Find where the given text appears and provide that cell's center as [x, y] coordinate. 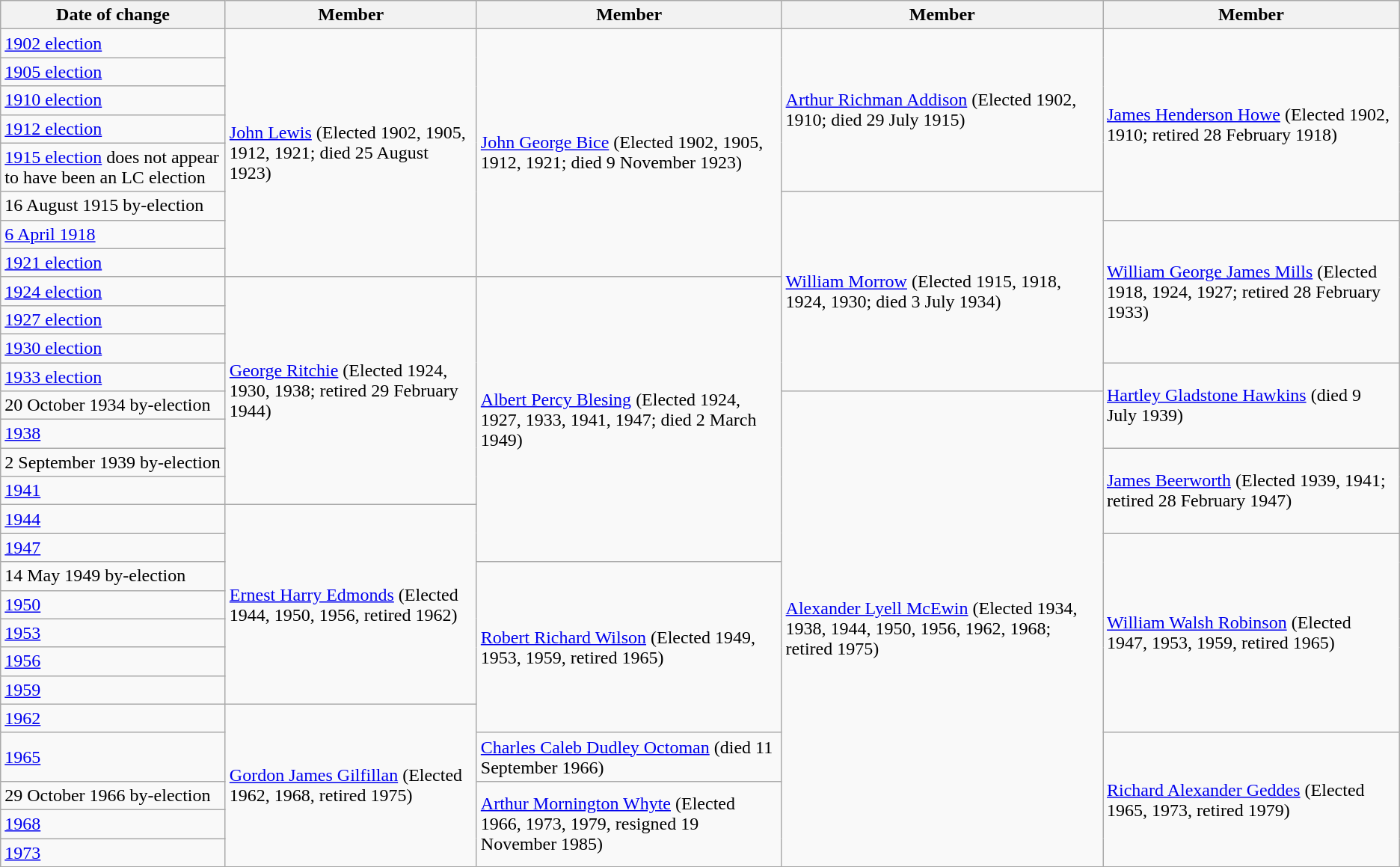
Hartley Gladstone Hawkins (died 9 July 1939) [1250, 405]
Alexander Lyell McEwin (Elected 1934, 1938, 1944, 1950, 1956, 1962, 1968; retired 1975) [942, 629]
1921 election [114, 263]
29 October 1966 by-election [114, 795]
1912 election [114, 129]
1938 [114, 434]
William George James Mills (Elected 1918, 1924, 1927; retired 28 February 1933) [1250, 291]
2 September 1939 by-election [114, 462]
1915 election does not appear to have been an LC election [114, 168]
James Beerworth (Elected 1939, 1941; retired 28 February 1947) [1250, 491]
1956 [114, 661]
1930 election [114, 348]
16 August 1915 by-election [114, 206]
1941 [114, 491]
1965 [114, 757]
1950 [114, 604]
14 May 1949 by-election [114, 576]
Robert Richard Wilson (Elected 1949, 1953, 1959, retired 1965) [629, 647]
Arthur Richman Addison (Elected 1902, 1910; died 29 July 1915) [942, 111]
Charles Caleb Dudley Octoman (died 11 September 1966) [629, 757]
1973 [114, 852]
Richard Alexander Geddes (Elected 1965, 1973, retired 1979) [1250, 799]
Albert Percy Blesing (Elected 1924, 1927, 1933, 1941, 1947; died 2 March 1949) [629, 419]
1947 [114, 548]
1953 [114, 633]
John George Bice (Elected 1902, 1905, 1912, 1921; died 9 November 1923) [629, 153]
Arthur Mornington Whyte (Elected 1966, 1973, 1979, resigned 19 November 1985) [629, 824]
George Ritchie (Elected 1924, 1930, 1938; retired 29 February 1944) [351, 390]
Ernest Harry Edmonds (Elected 1944, 1950, 1956, retired 1962) [351, 604]
William Walsh Robinson (Elected 1947, 1953, 1959, retired 1965) [1250, 633]
1924 election [114, 291]
20 October 1934 by-election [114, 405]
1910 election [114, 100]
1933 election [114, 376]
6 April 1918 [114, 234]
John Lewis (Elected 1902, 1905, 1912, 1921; died 25 August 1923) [351, 153]
Date of change [114, 15]
James Henderson Howe (Elected 1902, 1910; retired 28 February 1918) [1250, 124]
William Morrow (Elected 1915, 1918, 1924, 1930; died 3 July 1934) [942, 291]
1905 election [114, 72]
Gordon James Gilfillan (Elected 1962, 1968, retired 1975) [351, 785]
1968 [114, 824]
1902 election [114, 43]
1962 [114, 718]
1959 [114, 690]
1927 election [114, 319]
1944 [114, 519]
